Extract the [x, y] coordinate from the center of the cell holding the provided text.  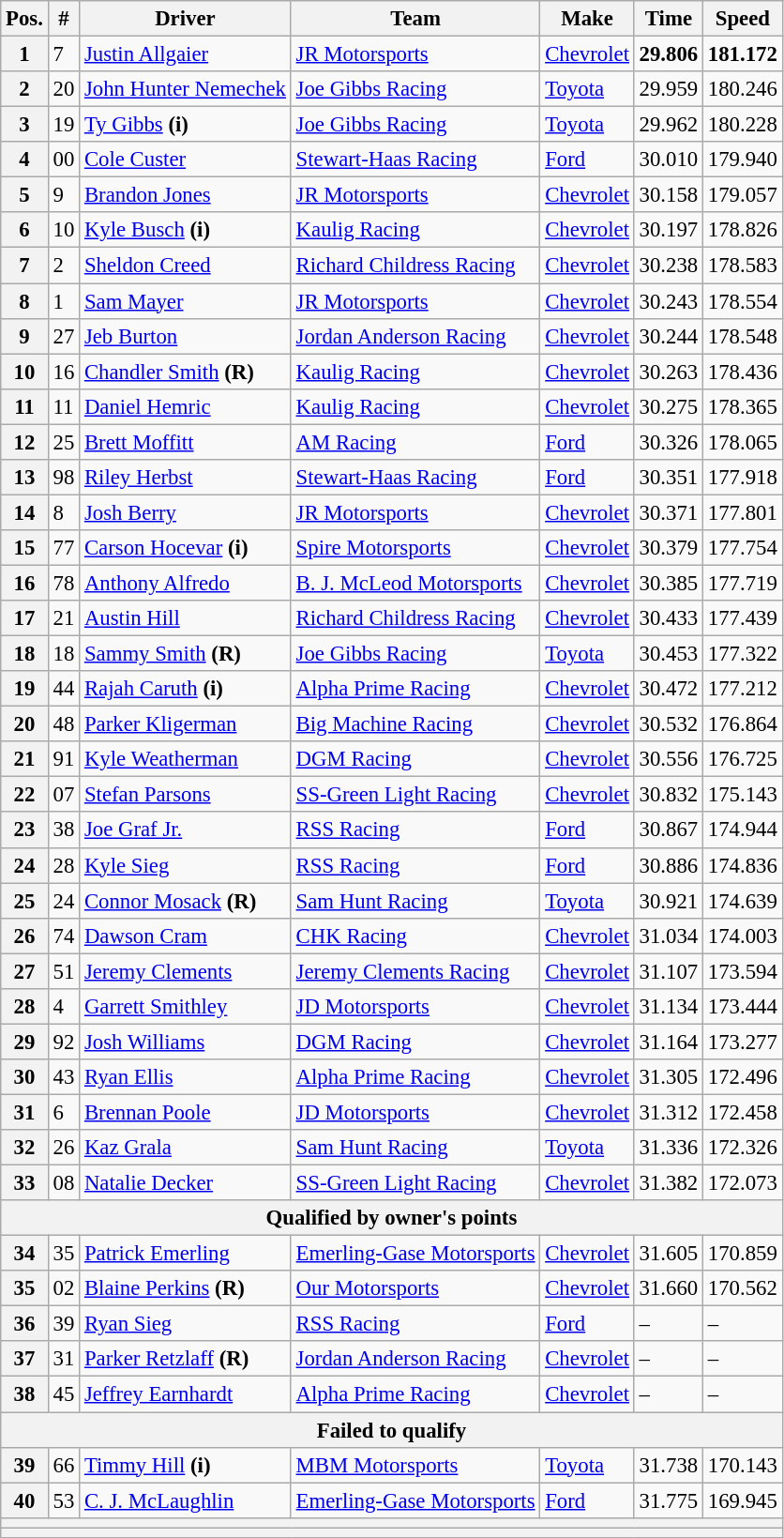
Natalie Decker [186, 1183]
172.326 [743, 1148]
30.275 [668, 406]
177.754 [743, 548]
31.134 [668, 1007]
174.836 [743, 865]
30.379 [668, 548]
178.548 [743, 336]
00 [64, 160]
44 [64, 689]
78 [64, 583]
30.886 [668, 865]
Timmy Hill (i) [186, 1465]
177.212 [743, 689]
174.639 [743, 901]
29.959 [668, 89]
91 [64, 759]
31.312 [668, 1112]
77 [64, 548]
Driver [186, 19]
30.385 [668, 583]
Cole Custer [186, 160]
17 [24, 618]
30.197 [668, 230]
173.444 [743, 1007]
31.382 [668, 1183]
Kyle Weatherman [186, 759]
170.143 [743, 1465]
173.594 [743, 971]
Sheldon Creed [186, 266]
Joe Graf Jr. [186, 830]
Josh Williams [186, 1042]
Josh Berry [186, 512]
Jeffrey Earnhardt [186, 1394]
30.453 [668, 654]
34 [24, 1254]
45 [64, 1394]
172.458 [743, 1112]
170.562 [743, 1288]
31.605 [668, 1254]
Ryan Sieg [186, 1324]
MBM Motorsports [415, 1465]
180.228 [743, 125]
Time [668, 19]
Pos. [24, 19]
31.336 [668, 1148]
178.436 [743, 372]
31.738 [668, 1465]
Sammy Smith (R) [186, 654]
181.172 [743, 54]
Parker Retzlaff (R) [186, 1360]
177.719 [743, 583]
Jeb Burton [186, 336]
53 [64, 1500]
Failed to qualify [392, 1430]
51 [64, 971]
178.826 [743, 230]
31.164 [668, 1042]
02 [64, 1288]
15 [24, 548]
C. J. McLaughlin [186, 1500]
Patrick Emerling [186, 1254]
30 [24, 1077]
31.775 [668, 1500]
37 [24, 1360]
178.365 [743, 406]
Sam Mayer [186, 301]
30.433 [668, 618]
Austin Hill [186, 618]
Ty Gibbs (i) [186, 125]
30.244 [668, 336]
178.583 [743, 266]
Connor Mosack (R) [186, 901]
Spire Motorsports [415, 548]
30.326 [668, 442]
B. J. McLeod Motorsports [415, 583]
74 [64, 936]
33 [24, 1183]
Brandon Jones [186, 195]
30.921 [668, 901]
31.660 [668, 1288]
AM Racing [415, 442]
23 [24, 830]
177.801 [743, 512]
29.962 [668, 125]
Rajah Caruth (i) [186, 689]
Garrett Smithley [186, 1007]
175.143 [743, 795]
Brett Moffitt [186, 442]
92 [64, 1042]
174.003 [743, 936]
Justin Allgaier [186, 54]
Ryan Ellis [186, 1077]
Carson Hocevar (i) [186, 548]
177.322 [743, 654]
CHK Racing [415, 936]
66 [64, 1465]
Stefan Parsons [186, 795]
22 [24, 795]
48 [64, 724]
30.556 [668, 759]
173.277 [743, 1042]
30.371 [668, 512]
Dawson Cram [186, 936]
30.832 [668, 795]
Jeremy Clements [186, 971]
13 [24, 478]
Parker Kligerman [186, 724]
Blaine Perkins (R) [186, 1288]
Anthony Alfredo [186, 583]
29.806 [668, 54]
John Hunter Nemechek [186, 89]
Speed [743, 19]
32 [24, 1148]
30.243 [668, 301]
179.940 [743, 160]
172.073 [743, 1183]
98 [64, 478]
30.263 [668, 372]
31.034 [668, 936]
08 [64, 1183]
31.107 [668, 971]
3 [24, 125]
30.238 [668, 266]
Jeremy Clements Racing [415, 971]
178.554 [743, 301]
30.010 [668, 160]
14 [24, 512]
29 [24, 1042]
36 [24, 1324]
176.864 [743, 724]
169.945 [743, 1500]
Daniel Hemric [186, 406]
Team [415, 19]
170.859 [743, 1254]
30.351 [668, 478]
Brennan Poole [186, 1112]
30.158 [668, 195]
179.057 [743, 195]
177.439 [743, 618]
176.725 [743, 759]
12 [24, 442]
07 [64, 795]
172.496 [743, 1077]
Our Motorsports [415, 1288]
178.065 [743, 442]
Make [587, 19]
Kyle Busch (i) [186, 230]
43 [64, 1077]
# [64, 19]
Kaz Grala [186, 1148]
40 [24, 1500]
Big Machine Racing [415, 724]
Kyle Sieg [186, 865]
177.918 [743, 478]
Qualified by owner's points [392, 1218]
Riley Herbst [186, 478]
30.867 [668, 830]
30.532 [668, 724]
5 [24, 195]
180.246 [743, 89]
174.944 [743, 830]
30.472 [668, 689]
Chandler Smith (R) [186, 372]
31.305 [668, 1077]
